Output the (x, y) coordinate of the center of the cell containing the given text.  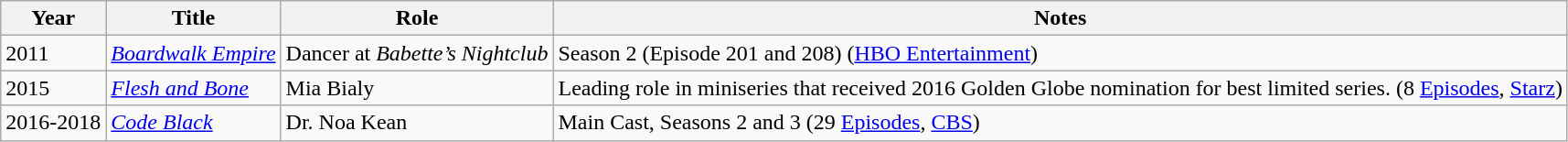
Title (194, 18)
Year (53, 18)
2015 (53, 88)
Dancer at Babette’s Nightclub (417, 53)
Leading role in miniseries that received 2016 Golden Globe nomination for best limited series. (8 Episodes, Starz) (1061, 88)
Role (417, 18)
2011 (53, 53)
Boardwalk Empire (194, 53)
Flesh and Bone (194, 88)
Code Black (194, 123)
Mia Bialy (417, 88)
Season 2 (Episode 201 and 208) (HBO Entertainment) (1061, 53)
Notes (1061, 18)
Main Cast, Seasons 2 and 3 (29 Episodes, CBS) (1061, 123)
Dr. Noa Kean (417, 123)
2016-2018 (53, 123)
